Scan for the cell matching the given text and deliver its [x, y] coordinate at center. 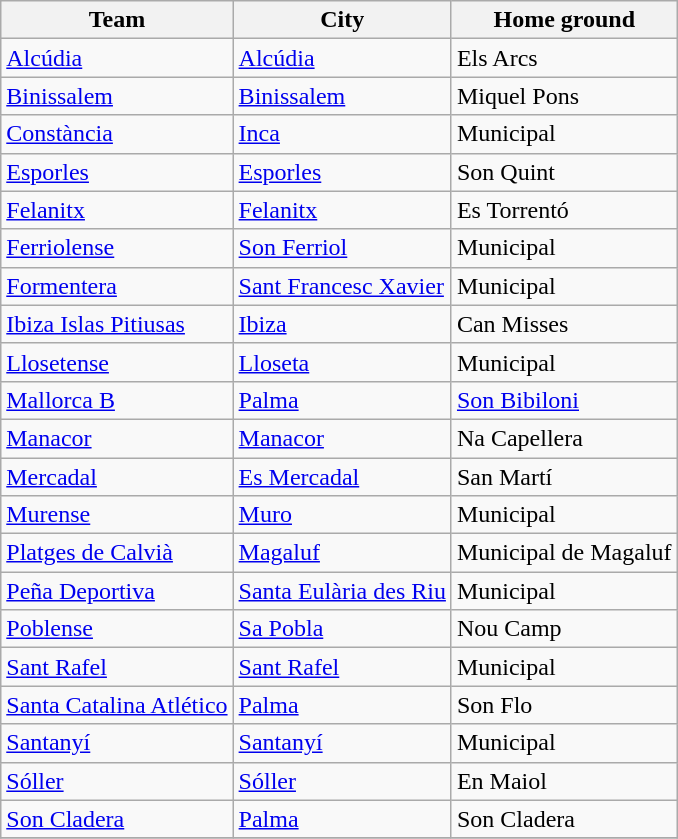
Son Flo [564, 705]
Poblense [117, 629]
Sa Pobla [342, 629]
Home ground [564, 20]
Platges de Calvià [117, 553]
Ferriolense [117, 248]
Lloseta [342, 362]
Can Misses [564, 324]
San Martí [564, 477]
Na Capellera [564, 438]
En Maiol [564, 781]
Team [117, 20]
Formentera [117, 286]
Muro [342, 515]
Es Torrentó [564, 210]
Santa Eulària des Riu [342, 591]
Peña Deportiva [117, 591]
Llosetense [117, 362]
Santa Catalina Atlético [117, 705]
Son Quint [564, 172]
Els Arcs [564, 58]
Constància [117, 134]
Son Ferriol [342, 248]
Ibiza Islas Pitiusas [117, 324]
Municipal de Magaluf [564, 553]
Nou Camp [564, 629]
Murense [117, 515]
Magaluf [342, 553]
Inca [342, 134]
Es Mercadal [342, 477]
Mercadal [117, 477]
Son Bibiloni [564, 400]
City [342, 20]
Mallorca B [117, 400]
Sant Francesc Xavier [342, 286]
Miquel Pons [564, 96]
Ibiza [342, 324]
